Capture the cell that displays the provided text and extract its [X, Y] central coordinate. 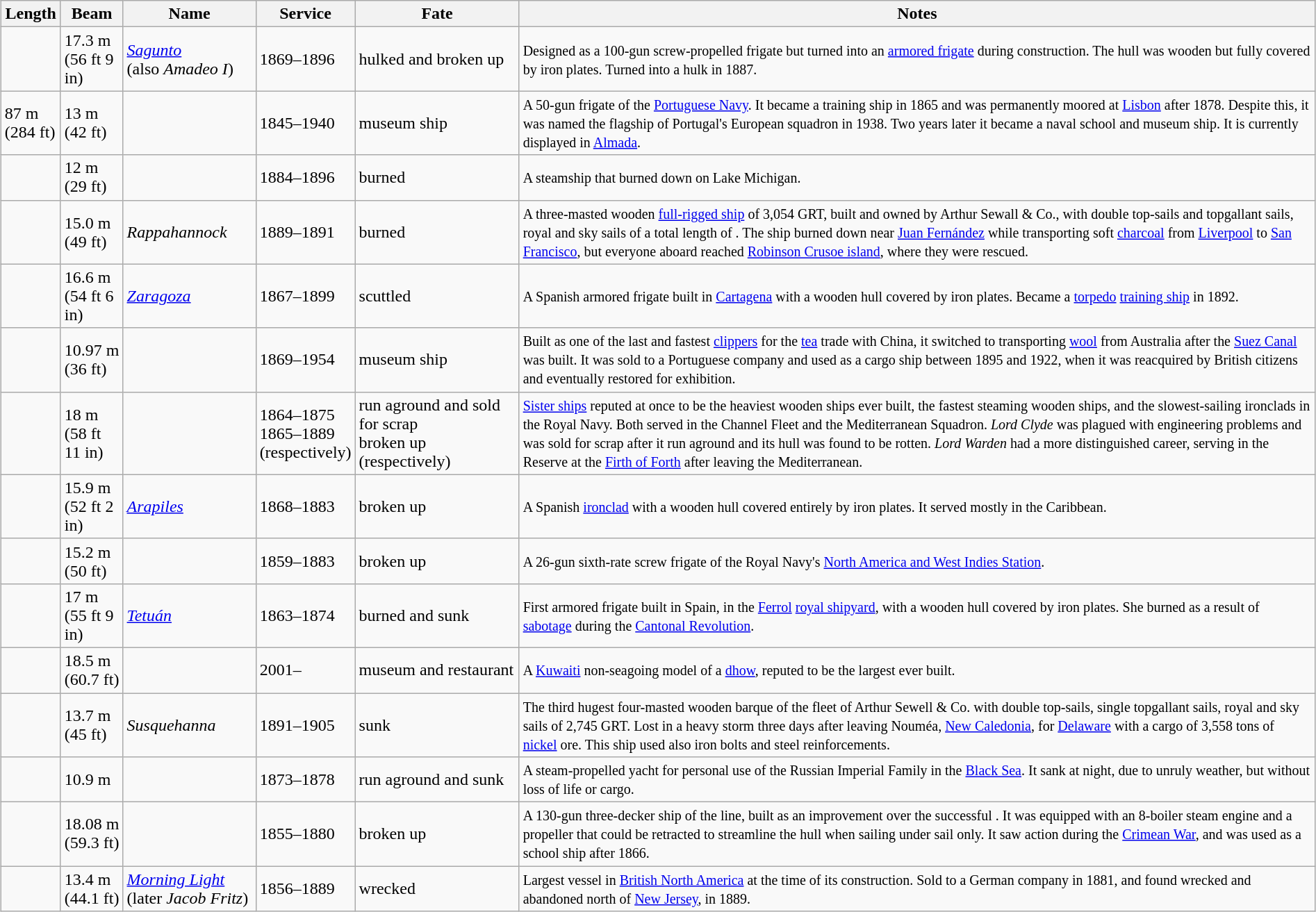
1889–1891 [306, 232]
run aground and sunk [437, 779]
15.0 m(49 ft) [92, 232]
1855–1880 [306, 834]
18 m(58 ft 11 in) [92, 433]
Arapiles [189, 506]
burned and sunk [437, 615]
1884–1896 [306, 178]
1868–1883 [306, 506]
Service [306, 14]
run aground and sold for scrapbroken up(respectively) [437, 433]
Rappahannock [189, 232]
1864–18751865–1889(respectively) [306, 433]
Name [189, 14]
1867–1899 [306, 296]
A Spanish ironclad with a wooden hull covered entirely by iron plates. It served mostly in the Caribbean. [917, 506]
1856–1889 [306, 889]
A 26-gun sixth-rate screw frigate of the Royal Navy's North America and West Indies Station. [917, 561]
2001– [306, 670]
Tetuán [189, 615]
18.08 m(59.3 ft) [92, 834]
17 m(55 ft 9 in) [92, 615]
87 m(284 ft) [31, 123]
12 m(29 ft) [92, 178]
Sagunto(also Amadeo I) [189, 59]
10.97 m(36 ft) [92, 360]
Beam [92, 14]
1869–1954 [306, 360]
1873–1878 [306, 779]
sunk [437, 725]
13 m(42 ft) [92, 123]
13.4 m(44.1 ft) [92, 889]
scuttled [437, 296]
15.9 m(52 ft 2 in) [92, 506]
Zaragoza [189, 296]
15.2 m(50 ft) [92, 561]
1845–1940 [306, 123]
A Kuwaiti non-seagoing model of a dhow, reputed to be the largest ever built. [917, 670]
A steamship that burned down on Lake Michigan. [917, 178]
Susquehanna [189, 725]
10.9 m [92, 779]
1859–1883 [306, 561]
13.7 m(45 ft) [92, 725]
Length [31, 14]
wrecked [437, 889]
1863–1874 [306, 615]
18.5 m(60.7 ft) [92, 670]
Notes [917, 14]
A Spanish armored frigate built in Cartagena with a wooden hull covered by iron plates. Became a torpedo training ship in 1892. [917, 296]
17.3 m(56 ft 9 in) [92, 59]
16.6 m(54 ft 6 in) [92, 296]
Morning Light(later Jacob Fritz) [189, 889]
Fate [437, 14]
1891–1905 [306, 725]
1869–1896 [306, 59]
hulked and broken up [437, 59]
museum and restaurant [437, 670]
